Scan for the cell matching the given text and deliver its (X, Y) coordinate at center. 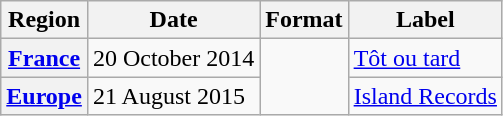
France (44, 58)
Date (173, 20)
21 August 2015 (173, 96)
Island Records (425, 96)
Format (304, 20)
Label (425, 20)
Region (44, 20)
20 October 2014 (173, 58)
Europe (44, 96)
Tôt ou tard (425, 58)
